Provide the (x, y) coordinate of the cell's center where the given text is located.  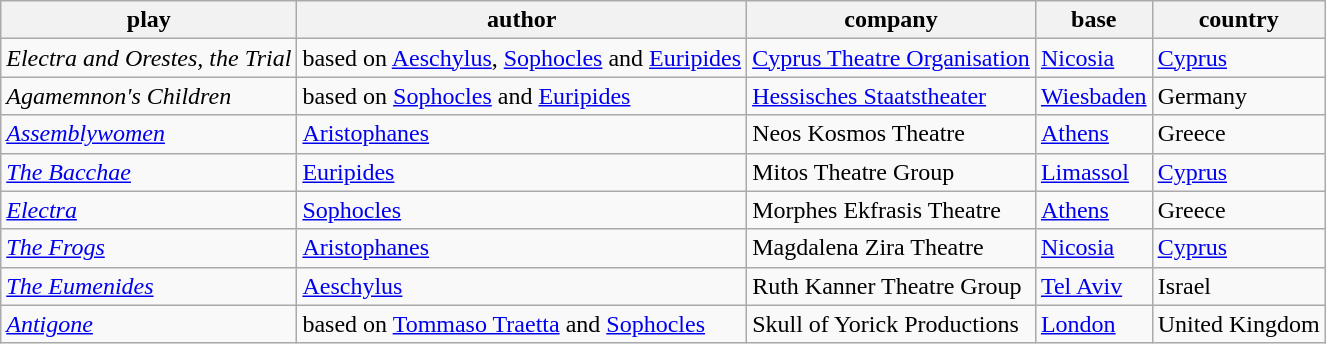
Hessisches Staatstheater (892, 96)
Limassol (1094, 172)
Electra (149, 210)
Euripides (522, 172)
Aeschylus (522, 286)
The Bacchae (149, 172)
The Eumenides (149, 286)
company (892, 20)
base (1094, 20)
Antigone (149, 324)
London (1094, 324)
based on Aeschylus, Sophocles and Euripides (522, 58)
Germany (1238, 96)
Tel Aviv (1094, 286)
Sophocles (522, 210)
Skull of Yorick Productions (892, 324)
based on Tommaso Traetta and Sophocles (522, 324)
The Frogs (149, 248)
Israel (1238, 286)
United Kingdom (1238, 324)
Neos Kosmos Theatre (892, 134)
Morphes Ekfrasis Theatre (892, 210)
Electra and Orestes, the Trial (149, 58)
play (149, 20)
Mitos Theatre Group (892, 172)
Wiesbaden (1094, 96)
Cyprus Theatre Organisation (892, 58)
based on Sophocles and Euripides (522, 96)
country (1238, 20)
Assemblywomen (149, 134)
Agamemnon's Children (149, 96)
Magdalena Zira Theatre (892, 248)
Ruth Kanner Theatre Group (892, 286)
author (522, 20)
